Search for the cell housing the specified text and yield its (X, Y) center coordinate. 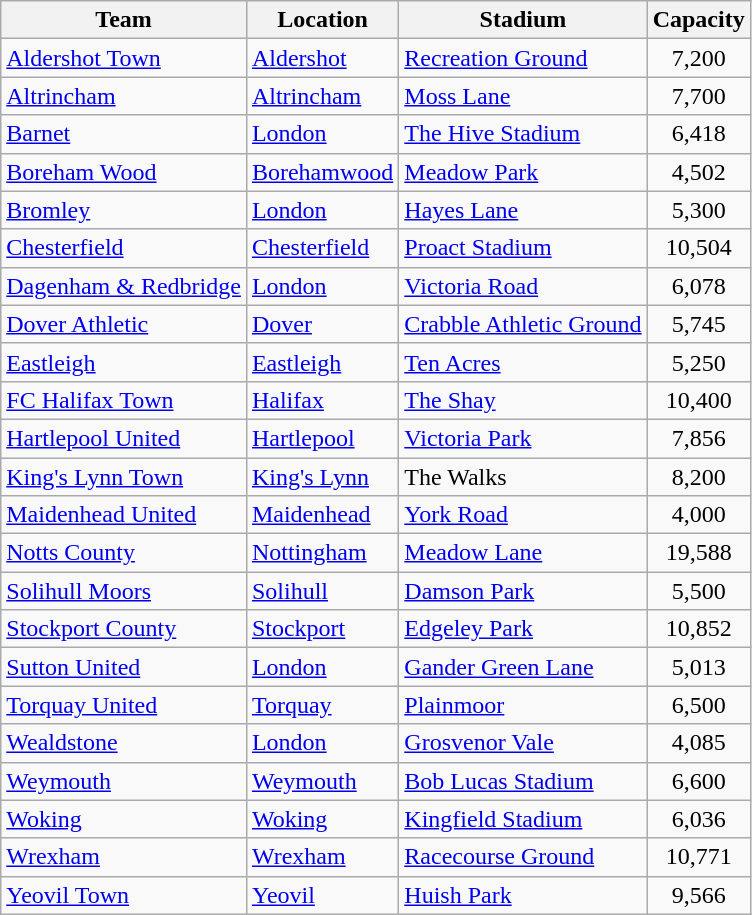
Grosvenor Vale (523, 743)
York Road (523, 515)
Nottingham (322, 553)
Victoria Park (523, 438)
6,418 (698, 134)
5,250 (698, 362)
7,856 (698, 438)
Aldershot (322, 58)
Sutton United (124, 667)
Plainmoor (523, 705)
Borehamwood (322, 172)
Yeovil (322, 895)
Torquay United (124, 705)
FC Halifax Town (124, 400)
Hartlepool United (124, 438)
Crabble Athletic Ground (523, 324)
4,085 (698, 743)
6,500 (698, 705)
The Shay (523, 400)
Stockport (322, 629)
The Hive Stadium (523, 134)
Dagenham & Redbridge (124, 286)
8,200 (698, 477)
Huish Park (523, 895)
19,588 (698, 553)
9,566 (698, 895)
Bromley (124, 210)
Maidenhead (322, 515)
Hartlepool (322, 438)
Notts County (124, 553)
Barnet (124, 134)
Solihull (322, 591)
6,600 (698, 781)
Stockport County (124, 629)
6,036 (698, 819)
Bob Lucas Stadium (523, 781)
Proact Stadium (523, 248)
King's Lynn Town (124, 477)
Maidenhead United (124, 515)
7,700 (698, 96)
4,000 (698, 515)
Recreation Ground (523, 58)
Solihull Moors (124, 591)
Stadium (523, 20)
Wealdstone (124, 743)
5,500 (698, 591)
Damson Park (523, 591)
10,852 (698, 629)
7,200 (698, 58)
Ten Acres (523, 362)
Yeovil Town (124, 895)
Aldershot Town (124, 58)
5,013 (698, 667)
Meadow Park (523, 172)
10,771 (698, 857)
10,400 (698, 400)
Team (124, 20)
Torquay (322, 705)
Halifax (322, 400)
Moss Lane (523, 96)
6,078 (698, 286)
5,745 (698, 324)
Location (322, 20)
Dover (322, 324)
Gander Green Lane (523, 667)
Hayes Lane (523, 210)
Dover Athletic (124, 324)
The Walks (523, 477)
Racecourse Ground (523, 857)
Edgeley Park (523, 629)
Capacity (698, 20)
10,504 (698, 248)
King's Lynn (322, 477)
Kingfield Stadium (523, 819)
Meadow Lane (523, 553)
4,502 (698, 172)
Victoria Road (523, 286)
5,300 (698, 210)
Boreham Wood (124, 172)
